Return [x, y] of the center of cell containing provided text 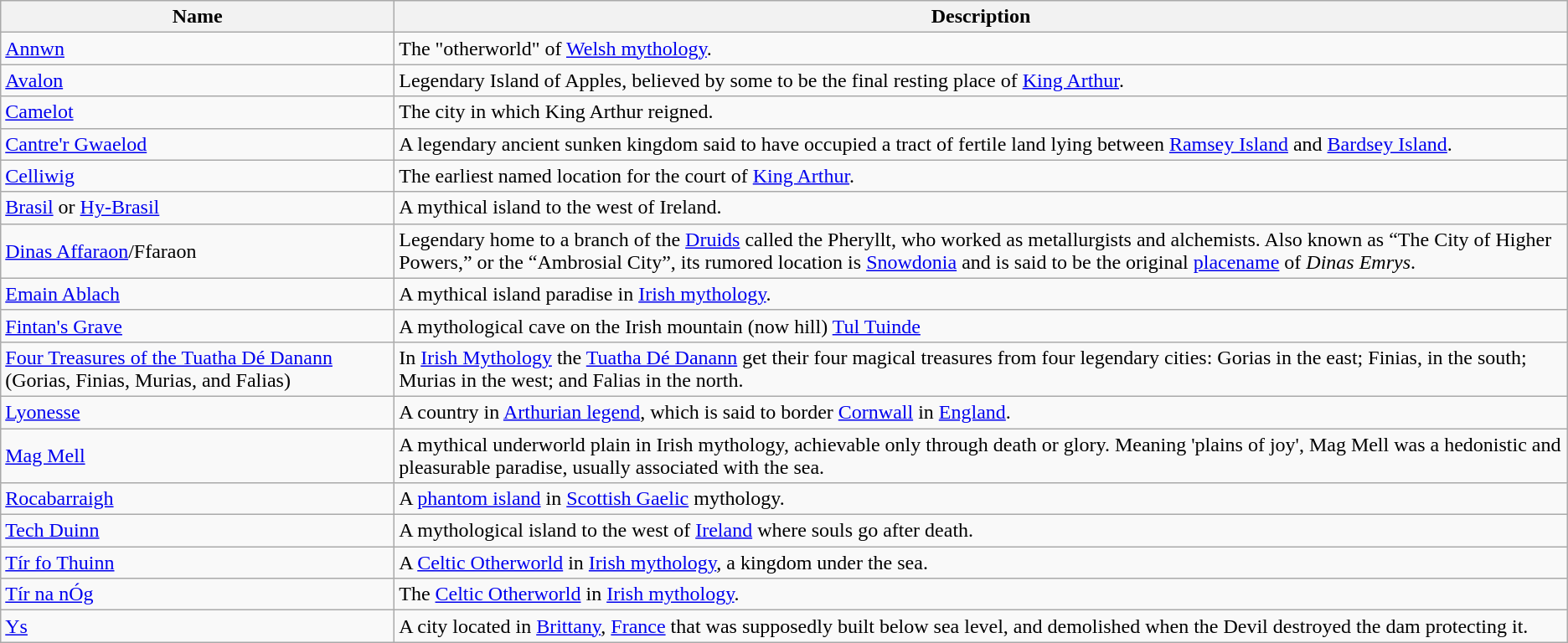
Tech Duinn [198, 531]
Cantre'r Gwaelod [198, 144]
Tír fo Thuinn [198, 563]
The "otherworld" of Welsh mythology. [982, 49]
A mythical island to the west of Ireland. [982, 208]
Fintan's Grave [198, 326]
The earliest named location for the court of King Arthur. [982, 176]
A country in Arthurian legend, which is said to border Cornwall in England. [982, 412]
Mag Mell [198, 455]
A mythical island paradise in Irish mythology. [982, 294]
A mythological island to the west of Ireland where souls go after death. [982, 531]
Celliwig [198, 176]
A Celtic Otherworld in Irish mythology, a kingdom under the sea. [982, 563]
Tír na nÓg [198, 594]
Avalon [198, 80]
Name [198, 17]
The Celtic Otherworld in Irish mythology. [982, 594]
A city located in Brittany, France that was supposedly built below sea level, and demolished when the Devil destroyed the dam protecting it. [982, 626]
A phantom island in Scottish Gaelic mythology. [982, 499]
Rocabarraigh [198, 499]
Four Treasures of the Tuatha Dé Danann (Gorias, Finias, Murias, and Falias) [198, 368]
Lyonesse [198, 412]
Description [982, 17]
A mythological cave on the Irish mountain (now hill) Tul Tuinde [982, 326]
Emain Ablach [198, 294]
Annwn [198, 49]
Brasil or Hy-Brasil [198, 208]
A legendary ancient sunken kingdom said to have occupied a tract of fertile land lying between Ramsey Island and Bardsey Island. [982, 144]
Ys [198, 626]
The city in which King Arthur reigned. [982, 112]
Camelot [198, 112]
Dinas Affaraon/Ffaraon [198, 251]
Legendary Island of Apples, believed by some to be the final resting place of King Arthur. [982, 80]
